Pinpoint the cell where the given text exists, returning its [X, Y] midpoint coordinate. 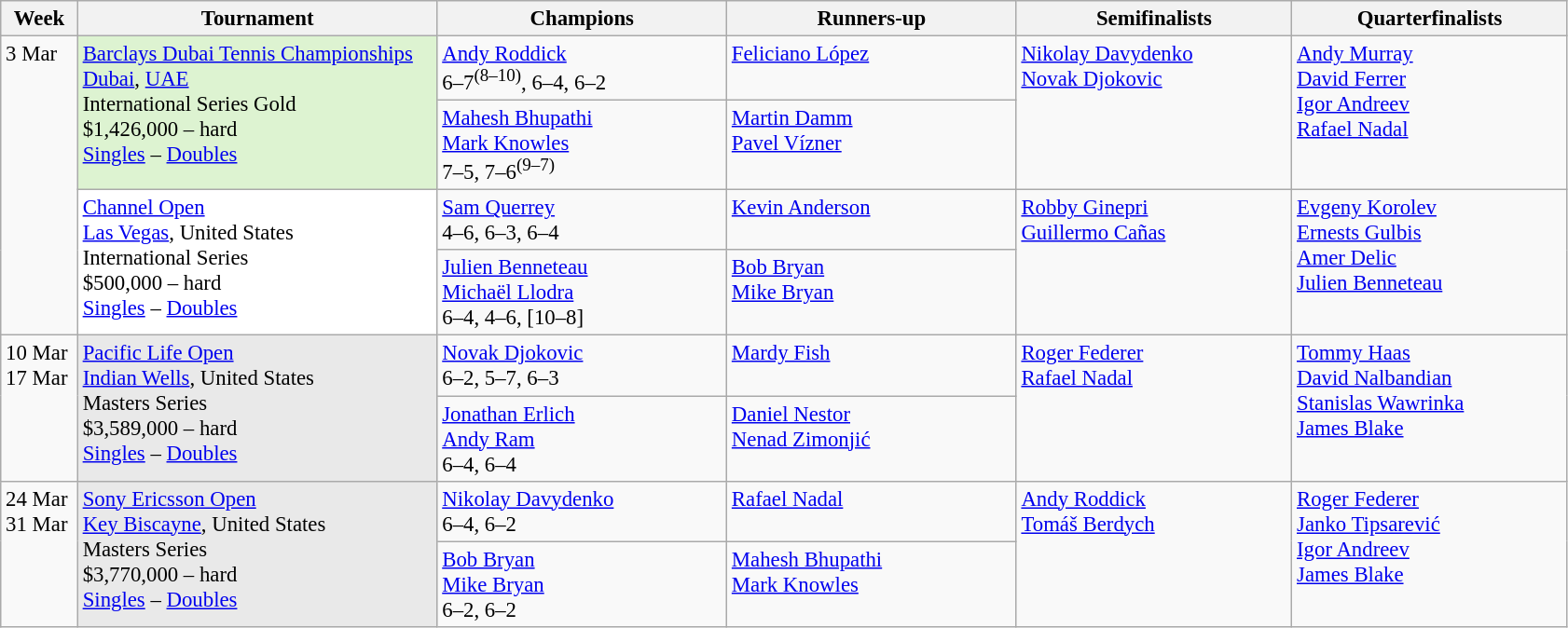
Runners-up [873, 19]
Mahesh Bhupathi Mark Knowles [873, 584]
Semifinalists [1154, 19]
Bob Bryan Mike Bryan [873, 293]
Andy Roddick Tomáš Berdych [1154, 553]
Jonathan Erlich Andy Ram 6–4, 6–4 [582, 439]
Sony Ericsson Open Key Biscayne, United StatesMasters Series$3,770,000 – hard Singles – Doubles [257, 553]
Week [39, 19]
Daniel Nestor Nenad Zimonjić [873, 439]
Channel Open Las Vegas, United StatesInternational Series$500,000 – hard Singles – Doubles [257, 263]
Tommy Haas David Nalbandian Stanislas Wawrinka James Blake [1430, 408]
Sam Querrey4–6, 6–3, 6–4 [582, 220]
Tournament [257, 19]
Rafael Nadal [873, 511]
Evgeny Korolev Ernests Gulbis Amer Delic Julien Benneteau [1430, 263]
Novak Djokovic6–2, 5–7, 6–3 [582, 365]
Julien Benneteau Michaël Llodra 6–4, 4–6, [10–8] [582, 293]
Kevin Anderson [873, 220]
Nikolay Davydenko6–4, 6–2 [582, 511]
Roger Federer Janko Tipsarević Igor Andreev James Blake [1430, 553]
Andy Roddick6–7(8–10), 6–4, 6–2 [582, 69]
Roger Federer Rafael Nadal [1154, 408]
Mardy Fish [873, 365]
Pacific Life Open Indian Wells, United StatesMasters Series$3,589,000 – hard Singles – Doubles [257, 408]
Feliciano López [873, 69]
24 Mar31 Mar [39, 553]
Bob Bryan Mike Bryan 6–2, 6–2 [582, 584]
Andy Murray David Ferrer Igor Andreev Rafael Nadal [1430, 114]
Barclays Dubai Tennis Championships Dubai, UAEInternational Series Gold$1,426,000 – hard Singles – Doubles [257, 114]
Champions [582, 19]
Nikolay Davydenko Novak Djokovic [1154, 114]
Mahesh Bhupathi Mark Knowles 7–5, 7–6(9–7) [582, 145]
3 Mar [39, 186]
10 Mar17 Mar [39, 408]
Quarterfinalists [1430, 19]
Robby Ginepri Guillermo Cañas [1154, 263]
Martin Damm Pavel Vízner [873, 145]
